Output the [X, Y] coordinate of the center of the cell containing the given text.  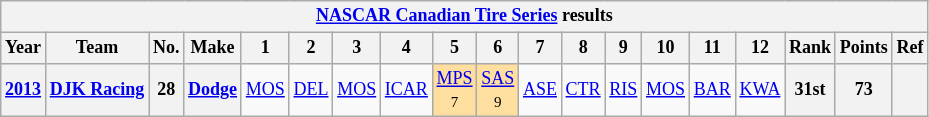
DJK Racing [96, 90]
MPS7 [454, 90]
NASCAR Canadian Tire Series results [464, 16]
Points [864, 48]
73 [864, 90]
6 [498, 48]
8 [583, 48]
11 [712, 48]
9 [624, 48]
Rank [810, 48]
5 [454, 48]
2 [311, 48]
4 [407, 48]
10 [666, 48]
Dodge [213, 90]
DEL [311, 90]
2013 [24, 90]
Make [213, 48]
31st [810, 90]
1 [265, 48]
SAS9 [498, 90]
ICAR [407, 90]
BAR [712, 90]
Ref [910, 48]
Year [24, 48]
7 [540, 48]
No. [166, 48]
3 [357, 48]
Team [96, 48]
ASE [540, 90]
CTR [583, 90]
12 [760, 48]
28 [166, 90]
KWA [760, 90]
RIS [624, 90]
